Output the (X, Y) coordinate of the center of the cell containing the given text.  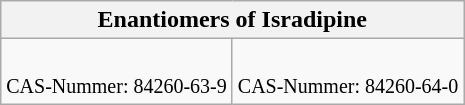
CAS-Nummer: 84260-64-0 (348, 72)
Enantiomers of Isradipine (232, 20)
CAS-Nummer: 84260-63-9 (117, 72)
